From the cell containing the given text, extract its center point as (x, y) coordinate. 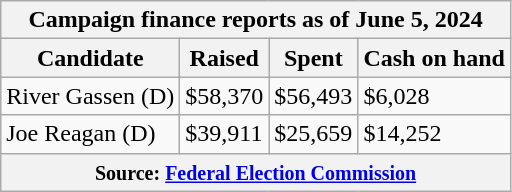
$6,028 (434, 96)
Joe Reagan (D) (90, 134)
$39,911 (224, 134)
Spent (314, 58)
Raised (224, 58)
Source: Federal Election Commission (256, 172)
$25,659 (314, 134)
River Gassen (D) (90, 96)
Candidate (90, 58)
$56,493 (314, 96)
$58,370 (224, 96)
$14,252 (434, 134)
Cash on hand (434, 58)
Campaign finance reports as of June 5, 2024 (256, 20)
